Return [X, Y] of the center of cell containing provided text 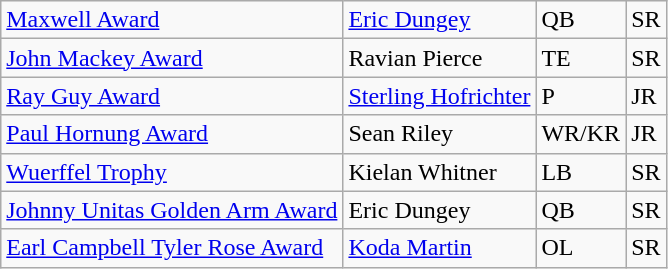
Ray Guy Award [172, 96]
OL [581, 248]
Earl Campbell Tyler Rose Award [172, 248]
Kielan Whitner [440, 172]
John Mackey Award [172, 58]
LB [581, 172]
Sean Riley [440, 134]
Sterling Hofrichter [440, 96]
Wuerffel Trophy [172, 172]
P [581, 96]
TE [581, 58]
Maxwell Award [172, 20]
Ravian Pierce [440, 58]
Koda Martin [440, 248]
Johnny Unitas Golden Arm Award [172, 210]
WR/KR [581, 134]
Paul Hornung Award [172, 134]
